Capture the cell that displays the provided text and extract its [x, y] central coordinate. 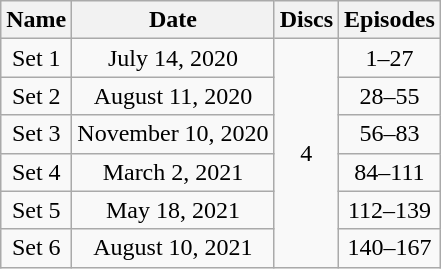
Set 4 [36, 172]
Name [36, 20]
Date [173, 20]
August 11, 2020 [173, 96]
Set 6 [36, 248]
Set 5 [36, 210]
May 18, 2021 [173, 210]
112–139 [390, 210]
August 10, 2021 [173, 248]
Episodes [390, 20]
1–27 [390, 58]
March 2, 2021 [173, 172]
Set 3 [36, 134]
56–83 [390, 134]
4 [306, 153]
November 10, 2020 [173, 134]
July 14, 2020 [173, 58]
140–167 [390, 248]
28–55 [390, 96]
84–111 [390, 172]
Set 2 [36, 96]
Discs [306, 20]
Set 1 [36, 58]
